Return the (x, y) coordinate for the center point of the cell that contains the specified text.  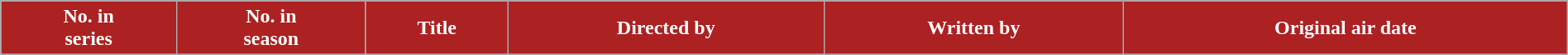
No. inseason (271, 28)
Original air date (1345, 28)
Title (437, 28)
No. inseries (89, 28)
Directed by (666, 28)
Written by (973, 28)
